Find where the given text appears and provide that cell's center as [X, Y] coordinate. 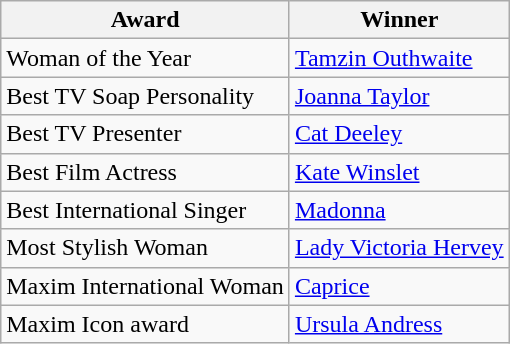
Award [146, 20]
Kate Winslet [399, 172]
Best International Singer [146, 210]
Madonna [399, 210]
Maxim International Woman [146, 286]
Most Stylish Woman [146, 248]
Lady Victoria Hervey [399, 248]
Joanna Taylor [399, 96]
Best Film Actress [146, 172]
Caprice [399, 286]
Cat Deeley [399, 134]
Maxim Icon award [146, 324]
Best TV Presenter [146, 134]
Woman of the Year [146, 58]
Best TV Soap Personality [146, 96]
Ursula Andress [399, 324]
Tamzin Outhwaite [399, 58]
Winner [399, 20]
